For the text-containing cell, return its midpoint in [x, y] coordinate format. 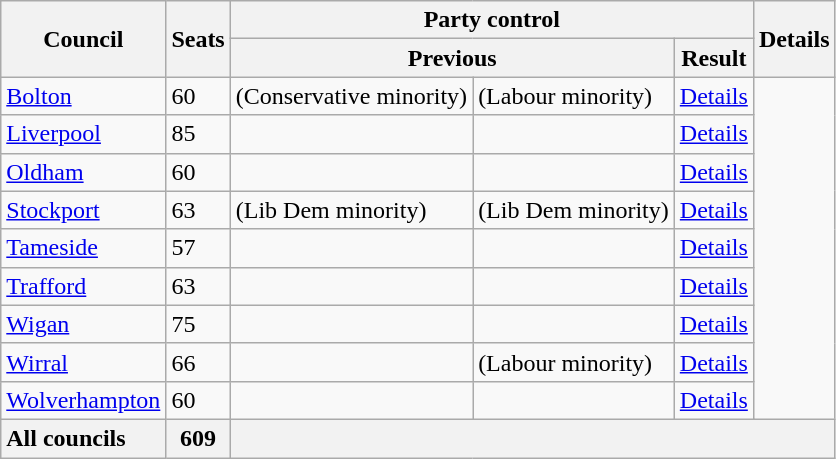
609 [198, 438]
Party control [492, 20]
Wolverhampton [84, 400]
Tameside [84, 248]
Oldham [84, 172]
57 [198, 248]
Stockport [84, 210]
(Conservative minority) [351, 96]
Liverpool [84, 134]
Council [84, 39]
Previous [452, 58]
Trafford [84, 286]
85 [198, 134]
75 [198, 324]
66 [198, 362]
Wirral [84, 362]
Wigan [84, 324]
All councils [84, 438]
Seats [198, 39]
Result [714, 58]
Bolton [84, 96]
